From the cell containing the given text, extract its center point as [X, Y] coordinate. 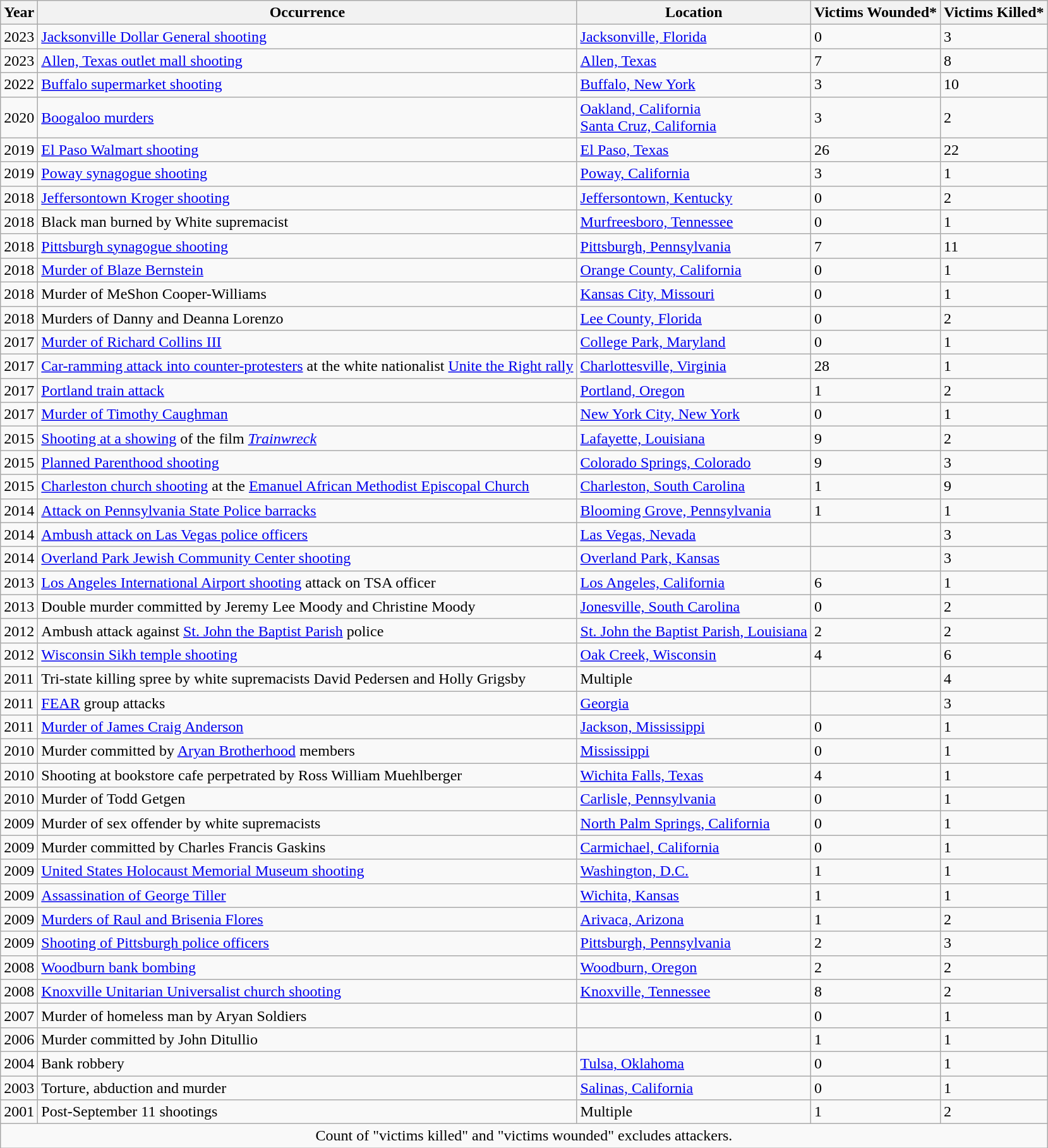
Portland train attack [307, 390]
Blooming Grove, Pennsylvania [694, 511]
St. John the Baptist Parish, Louisiana [694, 631]
Charleston church shooting at the Emanuel African Methodist Episcopal Church [307, 486]
Charlottesville, Virginia [694, 366]
Overland Park Jewish Community Center shooting [307, 559]
Lee County, Florida [694, 318]
Buffalo, New York [694, 85]
Murder of sex offender by white supremacists [307, 823]
Shooting of Pittsburgh police officers [307, 943]
2004 [19, 1063]
Charleston, South Carolina [694, 486]
Car-ramming attack into counter-protesters at the white nationalist Unite the Right rally [307, 366]
Location [694, 13]
Murder committed by Charles Francis Gaskins [307, 847]
Carlisle, Pennsylvania [694, 799]
Ambush attack on Las Vegas police officers [307, 535]
Wichita Falls, Texas [694, 775]
Allen, Texas [694, 61]
Buffalo supermarket shooting [307, 85]
Jacksonville Dollar General shooting [307, 37]
2001 [19, 1112]
Orange County, California [694, 270]
Lafayette, Louisiana [694, 438]
College Park, Maryland [694, 342]
Oakland, CaliforniaSanta Cruz, California [694, 118]
Bank robbery [307, 1063]
United States Holocaust Memorial Museum shooting [307, 871]
Victims Wounded* [876, 13]
Murder of MeShon Cooper-Williams [307, 294]
Mississippi [694, 751]
Shooting at a showing of the film Trainwreck [307, 438]
Las Vegas, Nevada [694, 535]
Tulsa, Oklahoma [694, 1063]
Jeffersontown Kroger shooting [307, 198]
Georgia [694, 703]
Murder of Timothy Caughman [307, 414]
Double murder committed by Jeremy Lee Moody and Christine Moody [307, 607]
Black man burned by White supremacist [307, 222]
Murder of homeless man by Aryan Soldiers [307, 1015]
Jackson, Mississippi [694, 727]
Oak Creek, Wisconsin [694, 655]
Murder committed by Aryan Brotherhood members [307, 751]
Ambush attack against St. John the Baptist Parish police [307, 631]
2022 [19, 85]
Murders of Danny and Deanna Lorenzo [307, 318]
Occurrence [307, 13]
2007 [19, 1015]
2006 [19, 1039]
Year [19, 13]
Pittsburgh synagogue shooting [307, 246]
Count of "victims killed" and "victims wounded" excludes attackers. [524, 1136]
Planned Parenthood shooting [307, 462]
Colorado Springs, Colorado [694, 462]
FEAR group attacks [307, 703]
Murder committed by John Ditullio [307, 1039]
Post-September 11 shootings [307, 1112]
Allen, Texas outlet mall shooting [307, 61]
Murder of Blaze Bernstein [307, 270]
Torture, abduction and murder [307, 1087]
Murder of James Craig Anderson [307, 727]
Poway synagogue shooting [307, 174]
Knoxville Unitarian Universalist church shooting [307, 991]
26 [876, 150]
Victims Killed* [994, 13]
Wisconsin Sikh temple shooting [307, 655]
11 [994, 246]
22 [994, 150]
Jonesville, South Carolina [694, 607]
North Palm Springs, California [694, 823]
Overland Park, Kansas [694, 559]
El Paso Walmart shooting [307, 150]
Woodburn bank bombing [307, 967]
28 [876, 366]
2020 [19, 118]
Murder of Todd Getgen [307, 799]
Jeffersontown, Kentucky [694, 198]
New York City, New York [694, 414]
10 [994, 85]
Arivaca, Arizona [694, 919]
Woodburn, Oregon [694, 967]
Murfreesboro, Tennessee [694, 222]
Poway, California [694, 174]
Murders of Raul and Brisenia Flores [307, 919]
Attack on Pennsylvania State Police barracks [307, 511]
Tri-state killing spree by white supremacists David Pedersen and Holly Grigsby [307, 679]
Murder of Richard Collins III [307, 342]
Shooting at bookstore cafe perpetrated by Ross William Muehlberger [307, 775]
Carmichael, California [694, 847]
Assassination of George Tiller [307, 895]
Knoxville, Tennessee [694, 991]
Wichita, Kansas [694, 895]
Jacksonville, Florida [694, 37]
Washington, D.C. [694, 871]
Salinas, California [694, 1087]
Portland, Oregon [694, 390]
El Paso, Texas [694, 150]
Los Angeles International Airport shooting attack on TSA officer [307, 583]
Los Angeles, California [694, 583]
Boogaloo murders [307, 118]
Kansas City, Missouri [694, 294]
2003 [19, 1087]
